Return the [x, y] coordinate for the center point of the cell that contains the specified text.  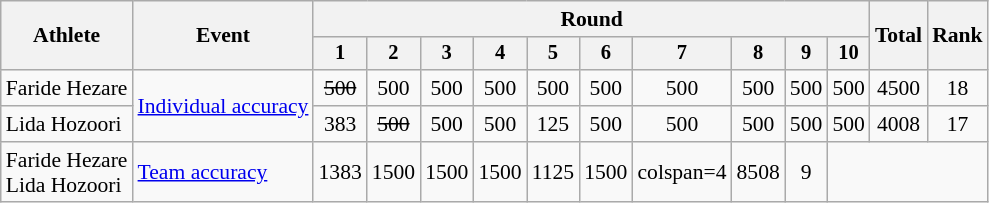
Individual accuracy [224, 106]
Faride HezareLida Hozoori [67, 172]
2 [394, 54]
6 [606, 54]
Rank [958, 36]
colspan=4 [682, 172]
5 [553, 54]
1 [340, 54]
Faride Hezare [67, 88]
10 [848, 54]
7 [682, 54]
4500 [898, 88]
125 [553, 124]
1383 [340, 172]
3 [446, 54]
Event [224, 36]
1125 [553, 172]
Lida Hozoori [67, 124]
Athlete [67, 36]
8 [758, 54]
Team accuracy [224, 172]
Total [898, 36]
383 [340, 124]
8508 [758, 172]
18 [958, 88]
Round [591, 19]
17 [958, 124]
4 [500, 54]
4008 [898, 124]
